Find where the given text appears and provide that cell's center as (X, Y) coordinate. 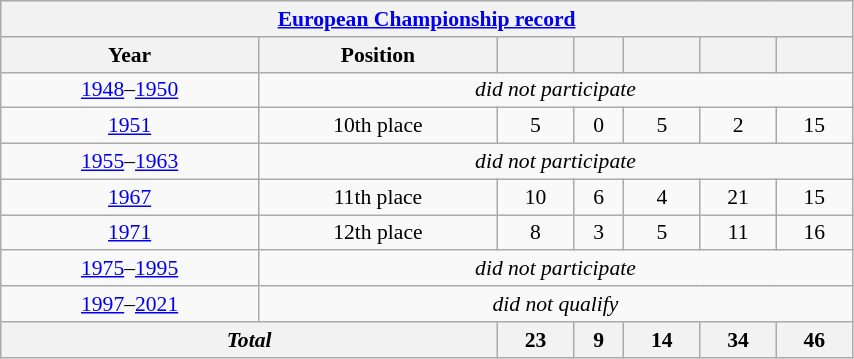
4 (662, 197)
16 (814, 233)
21 (738, 197)
6 (599, 197)
1975–1995 (130, 269)
Year (130, 55)
46 (814, 340)
0 (599, 126)
14 (662, 340)
10 (535, 197)
Position (378, 55)
1948–1950 (130, 90)
11 (738, 233)
34 (738, 340)
1971 (130, 233)
23 (535, 340)
3 (599, 233)
1967 (130, 197)
2 (738, 126)
8 (535, 233)
European Championship record (427, 19)
did not qualify (555, 304)
12th place (378, 233)
1951 (130, 126)
11th place (378, 197)
1997–2021 (130, 304)
9 (599, 340)
10th place (378, 126)
Total (250, 340)
1955–1963 (130, 162)
